Return [x, y] of the center of cell containing provided text 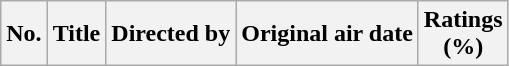
No. [24, 34]
Title [76, 34]
Ratings(%) [463, 34]
Directed by [171, 34]
Original air date [328, 34]
